Provide the [X, Y] coordinate of the cell's center where the given text is located.  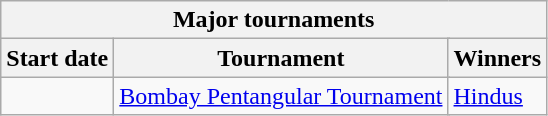
Hindus [498, 96]
Tournament [281, 58]
Major tournaments [274, 20]
Start date [58, 58]
Bombay Pentangular Tournament [281, 96]
Winners [498, 58]
